Identify which cell holds the provided text, then report its [X, Y] central coordinate. 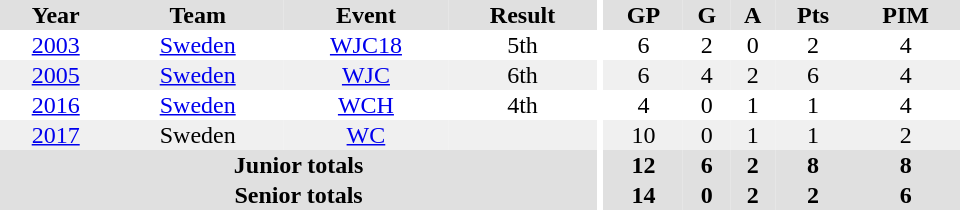
Senior totals [298, 195]
PIM [906, 15]
5th [522, 45]
WCH [366, 105]
14 [644, 195]
2005 [56, 75]
4th [522, 105]
10 [644, 135]
WJC [366, 75]
6th [522, 75]
2003 [56, 45]
GP [644, 15]
G [706, 15]
Junior totals [298, 165]
Year [56, 15]
Team [198, 15]
2016 [56, 105]
Pts [813, 15]
A [752, 15]
Event [366, 15]
WJC18 [366, 45]
12 [644, 165]
Result [522, 15]
2017 [56, 135]
WC [366, 135]
